Capture the cell that displays the provided text and extract its (x, y) central coordinate. 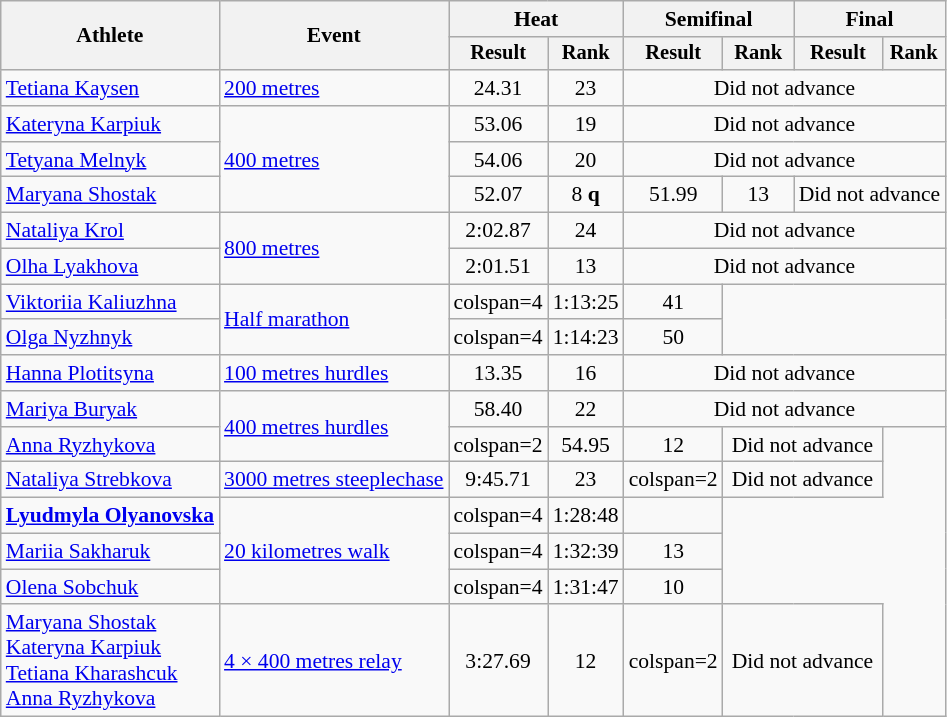
1:28:48 (586, 516)
9:45.71 (498, 480)
4 × 400 metres relay (334, 661)
Nataliya Krol (110, 231)
Olga Nyzhnyk (110, 338)
Hanna Plotitsyna (110, 373)
Mariia Sakharuk (110, 552)
16 (586, 373)
Tetiana Kaysen (110, 88)
Olha Lyakhova (110, 267)
8 q (586, 195)
3000 metres steeplechase (334, 480)
2:01.51 (498, 267)
24.31 (498, 88)
Viktoriia Kaliuzhna (110, 302)
1:13:25 (586, 302)
51.99 (674, 195)
400 metres (334, 160)
Maryana Shostak (110, 195)
100 metres hurdles (334, 373)
53.06 (498, 124)
Final (870, 19)
Tetyana Melnyk (110, 160)
52.07 (498, 195)
19 (586, 124)
Lyudmyla Olyanovska (110, 516)
2:02.87 (498, 231)
24 (586, 231)
Olena Sobchuk (110, 587)
10 (674, 587)
Athlete (110, 36)
Semifinal (709, 19)
800 metres (334, 248)
41 (674, 302)
Mariya Buryak (110, 409)
Nataliya Strebkova (110, 480)
1:14:23 (586, 338)
Half marathon (334, 320)
3:27.69 (498, 661)
400 metres hurdles (334, 426)
50 (674, 338)
1:31:47 (586, 587)
Anna Ryzhykova (110, 445)
Heat (536, 19)
13.35 (498, 373)
54.95 (586, 445)
20 (586, 160)
Kateryna Karpiuk (110, 124)
1:32:39 (586, 552)
Maryana ShostakKateryna KarpiukTetiana KharashcukAnna Ryzhykova (110, 661)
200 metres (334, 88)
Event (334, 36)
54.06 (498, 160)
58.40 (498, 409)
22 (586, 409)
20 kilometres walk (334, 552)
